Detect which cell encompasses the target text, then output its [X, Y] center coordinate. 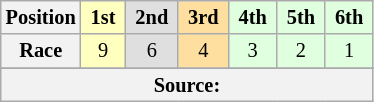
9 [104, 51]
6th [349, 17]
3 [253, 51]
3rd [203, 17]
1 [349, 51]
4 [203, 51]
Race [41, 51]
Position [41, 17]
6 [152, 51]
2 [301, 51]
4th [253, 17]
5th [301, 17]
1st [104, 17]
Source: [187, 85]
2nd [152, 17]
